Locate the cell with the specified text and output its [X, Y] center coordinate. 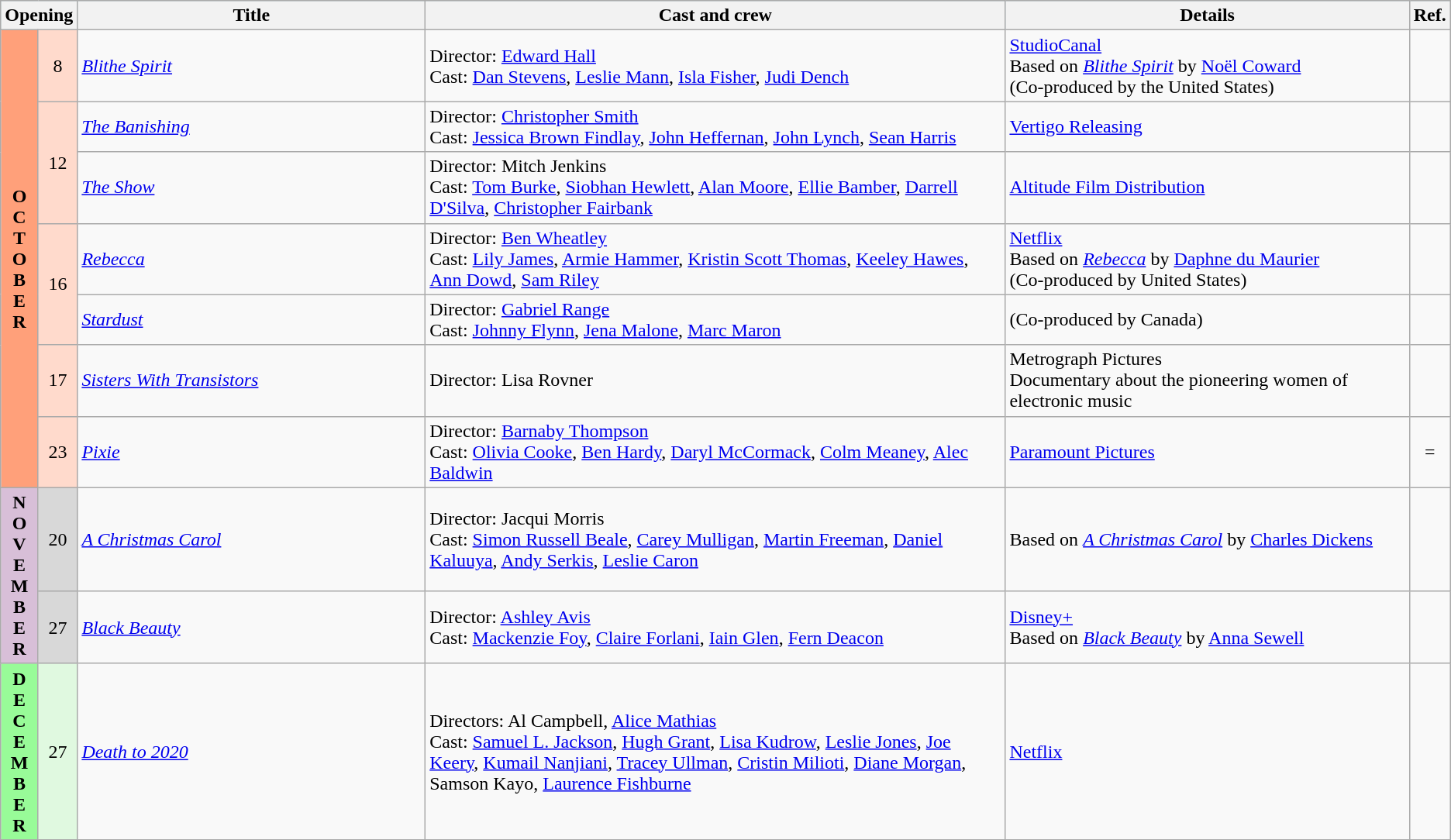
Netflix [1208, 752]
Director: Barnaby Thompson Cast: Olivia Cooke, Ben Hardy, Daryl McCormack, Colm Meaney, Alec Baldwin [715, 452]
Director: Christopher Smith Cast: Jessica Brown Findlay, John Heffernan, John Lynch, Sean Harris [715, 127]
A Christmas Carol [251, 539]
17 [57, 380]
20 [57, 539]
Ref. [1429, 15]
12 [57, 163]
Director: Edward Hall Cast: Dan Stevens, Leslie Mann, Isla Fisher, Judi Dench [715, 66]
Director: Mitch Jenkins Cast: Tom Burke, Siobhan Hewlett, Alan Moore, Ellie Bamber, Darrell D'Silva, Christopher Fairbank [715, 188]
Metrograph Pictures Documentary about the pioneering women of electronic music [1208, 380]
Director: Ashley Avis Cast: Mackenzie Foy, Claire Forlani, Iain Glen, Fern Deacon [715, 627]
Black Beauty [251, 627]
Netflix Based on Rebecca by Daphne du Maurier (Co-produced by United States) [1208, 259]
Title [251, 15]
The Show [251, 188]
Opening [39, 15]
8 [57, 66]
= [1429, 452]
DECEMBER [20, 752]
Altitude Film Distribution [1208, 188]
Sisters With Transistors [251, 380]
OCTOBER [20, 259]
Director: Gabriel Range Cast: Johnny Flynn, Jena Malone, Marc Maron [715, 319]
Disney+ Based on Black Beauty by Anna Sewell [1208, 627]
23 [57, 452]
Pixie [251, 452]
Vertigo Releasing [1208, 127]
Director: Lisa Rovner [715, 380]
Rebecca [251, 259]
(Co-produced by Canada) [1208, 319]
Cast and crew [715, 15]
Based on A Christmas Carol by Charles Dickens [1208, 539]
Blithe Spirit [251, 66]
StudioCanal Based on Blithe Spirit by Noël Coward (Co-produced by the United States) [1208, 66]
NOVEMBER [20, 575]
The Banishing [251, 127]
Death to 2020 [251, 752]
Director: Ben Wheatley Cast: Lily James, Armie Hammer, Kristin Scott Thomas, Keeley Hawes, Ann Dowd, Sam Riley [715, 259]
Stardust [251, 319]
Details [1208, 15]
Director: Jacqui Morris Cast: Simon Russell Beale, Carey Mulligan, Martin Freeman, Daniel Kaluuya, Andy Serkis, Leslie Caron [715, 539]
16 [57, 284]
Paramount Pictures [1208, 452]
